From the cell containing the given text, extract its center point as (X, Y) coordinate. 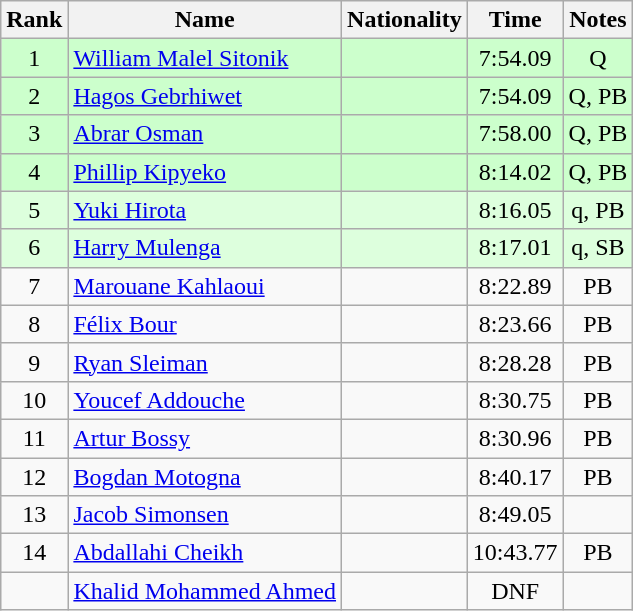
8:28.28 (515, 362)
8:17.01 (515, 248)
Time (515, 20)
10 (34, 400)
Bogdan Motogna (205, 477)
Khalid Mohammed Ahmed (205, 591)
7:58.00 (515, 134)
8:30.96 (515, 438)
8:40.17 (515, 477)
10:43.77 (515, 553)
q, SB (598, 248)
Rank (34, 20)
11 (34, 438)
Youcef Addouche (205, 400)
7 (34, 286)
3 (34, 134)
Jacob Simonsen (205, 515)
Name (205, 20)
5 (34, 210)
1 (34, 58)
12 (34, 477)
Phillip Kipyeko (205, 172)
8:22.89 (515, 286)
8:16.05 (515, 210)
Harry Mulenga (205, 248)
William Malel Sitonik (205, 58)
Marouane Kahlaoui (205, 286)
14 (34, 553)
Hagos Gebrhiwet (205, 96)
Artur Bossy (205, 438)
8:23.66 (515, 324)
13 (34, 515)
DNF (515, 591)
Félix Bour (205, 324)
6 (34, 248)
8 (34, 324)
8:14.02 (515, 172)
8:30.75 (515, 400)
Abrar Osman (205, 134)
2 (34, 96)
Nationality (405, 20)
8:49.05 (515, 515)
Abdallahi Cheikh (205, 553)
q, PB (598, 210)
Q (598, 58)
4 (34, 172)
Yuki Hirota (205, 210)
9 (34, 362)
Notes (598, 20)
Ryan Sleiman (205, 362)
